Determine the [x, y] coordinate at the center of the cell enclosing the given text.  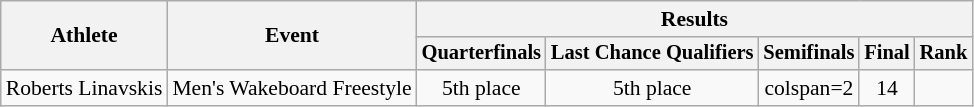
Roberts Linavskis [84, 88]
colspan=2 [808, 88]
Athlete [84, 36]
Men's Wakeboard Freestyle [292, 88]
Last Chance Qualifiers [652, 54]
Quarterfinals [482, 54]
Results [695, 19]
Final [886, 54]
14 [886, 88]
Event [292, 36]
Semifinals [808, 54]
Rank [944, 54]
